Scan for the cell matching the given text and deliver its (x, y) coordinate at center. 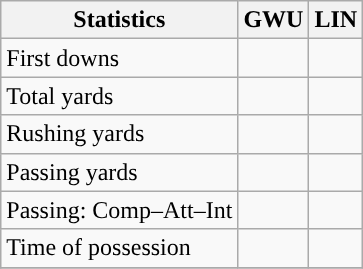
Passing: Comp–Att–Int (120, 210)
LIN (336, 20)
Statistics (120, 20)
Passing yards (120, 172)
Time of possession (120, 248)
First downs (120, 58)
Rushing yards (120, 134)
GWU (274, 20)
Total yards (120, 96)
